For the text-containing cell, return its midpoint in (x, y) coordinate format. 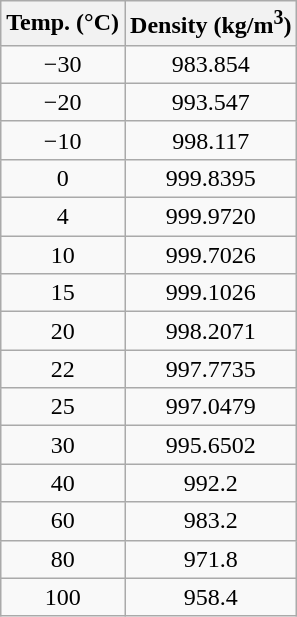
999.9720 (211, 217)
971.8 (211, 559)
80 (63, 559)
992.2 (211, 483)
983.854 (211, 64)
60 (63, 521)
Temp. (°C) (63, 24)
30 (63, 445)
993.547 (211, 102)
998.2071 (211, 331)
995.6502 (211, 445)
25 (63, 407)
15 (63, 293)
999.8395 (211, 178)
−10 (63, 140)
997.0479 (211, 407)
999.1026 (211, 293)
998.117 (211, 140)
958.4 (211, 597)
Density (kg/m3) (211, 24)
22 (63, 369)
999.7026 (211, 255)
40 (63, 483)
−20 (63, 102)
983.2 (211, 521)
997.7735 (211, 369)
20 (63, 331)
0 (63, 178)
−30 (63, 64)
10 (63, 255)
100 (63, 597)
4 (63, 217)
